Search for the cell housing the specified text and yield its [X, Y] center coordinate. 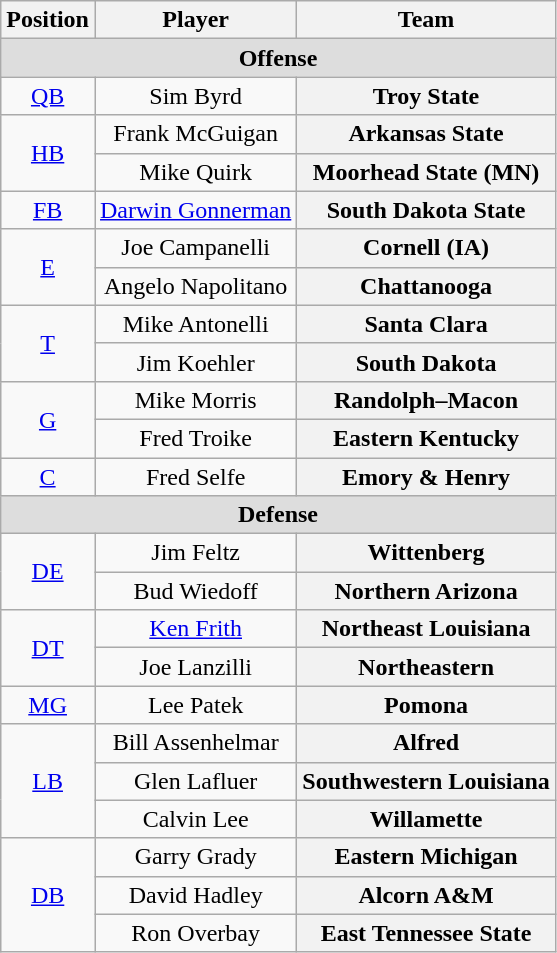
Mike Antonelli [195, 324]
Player [195, 20]
DE [48, 572]
Offense [278, 58]
Sim Byrd [195, 96]
Jim Koehler [195, 362]
David Hadley [195, 895]
HB [48, 153]
Joe Campanelli [195, 248]
Frank McGuigan [195, 134]
Joe Lanzilli [195, 667]
Fred Selfe [195, 477]
Willamette [426, 819]
South Dakota [426, 362]
LB [48, 781]
Angelo Napolitano [195, 286]
DT [48, 648]
Darwin Gonnerman [195, 210]
Lee Patek [195, 705]
G [48, 419]
Arkansas State [426, 134]
Troy State [426, 96]
Jim Feltz [195, 553]
Chattanooga [426, 286]
DB [48, 895]
Team [426, 20]
Garry Grady [195, 857]
Bill Assenhelmar [195, 743]
FB [48, 210]
Northeastern [426, 667]
Northeast Louisiana [426, 629]
Mike Quirk [195, 172]
QB [48, 96]
Emory & Henry [426, 477]
Ron Overbay [195, 933]
Mike Morris [195, 400]
Fred Troike [195, 438]
Pomona [426, 705]
Position [48, 20]
Alfred [426, 743]
MG [48, 705]
Defense [278, 515]
Southwestern Louisiana [426, 781]
Eastern Kentucky [426, 438]
Glen Lafluer [195, 781]
Cornell (IA) [426, 248]
Santa Clara [426, 324]
Calvin Lee [195, 819]
Wittenberg [426, 553]
East Tennessee State [426, 933]
Bud Wiedoff [195, 591]
Randolph–Macon [426, 400]
Ken Frith [195, 629]
E [48, 267]
South Dakota State [426, 210]
Northern Arizona [426, 591]
Eastern Michigan [426, 857]
Alcorn A&M [426, 895]
Moorhead State (MN) [426, 172]
T [48, 343]
C [48, 477]
